For the text-containing cell, return its midpoint in [x, y] coordinate format. 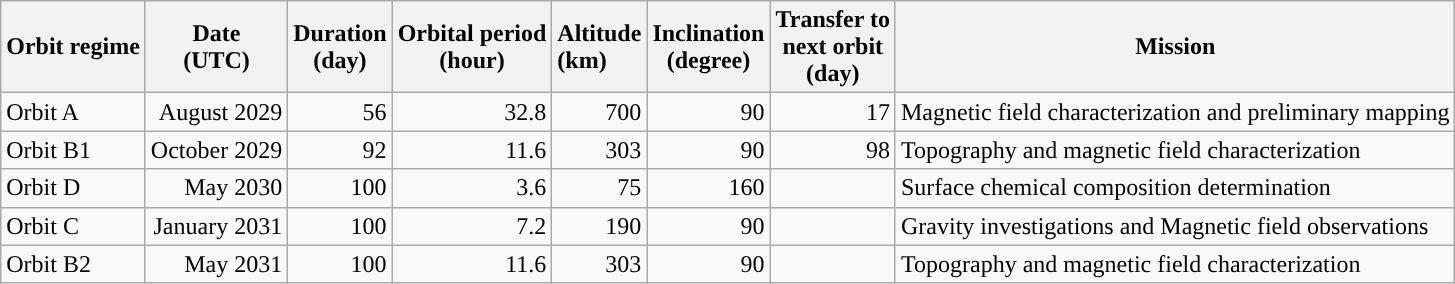
Orbit C [74, 226]
56 [340, 112]
75 [600, 188]
190 [600, 226]
Orbit B1 [74, 150]
Magnetic field characterization and preliminary mapping [1175, 112]
160 [708, 188]
May 2031 [216, 264]
Surface chemical composition determination [1175, 188]
98 [832, 150]
Orbit regime [74, 47]
Inclination(degree) [708, 47]
Altitude(km) [600, 47]
January 2031 [216, 226]
Transfer tonext orbit(day) [832, 47]
7.2 [472, 226]
October 2029 [216, 150]
700 [600, 112]
Orbit A [74, 112]
August 2029 [216, 112]
Date(UTC) [216, 47]
Orbit B2 [74, 264]
32.8 [472, 112]
92 [340, 150]
Orbit D [74, 188]
Gravity investigations and Magnetic field observations [1175, 226]
Orbital period(hour) [472, 47]
May 2030 [216, 188]
Duration(day) [340, 47]
3.6 [472, 188]
Mission [1175, 47]
17 [832, 112]
